Determine the [x, y] coordinate at the center of the cell enclosing the given text.  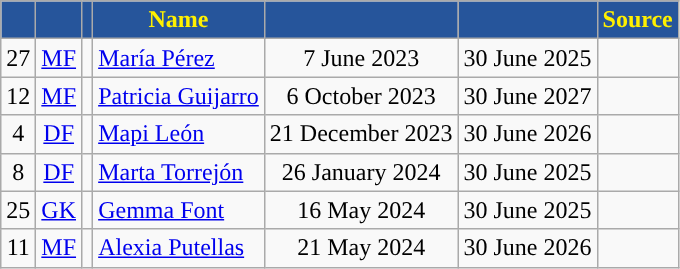
25 [18, 210]
GK [59, 210]
4 [18, 134]
Marta Torrejón [179, 172]
11 [18, 248]
María Pérez [179, 58]
Gemma Font [179, 210]
26 January 2024 [361, 172]
Alexia Putellas [179, 248]
30 June 2027 [528, 96]
7 June 2023 [361, 58]
12 [18, 96]
16 May 2024 [361, 210]
8 [18, 172]
27 [18, 58]
Name [179, 20]
Mapi León [179, 134]
6 October 2023 [361, 96]
Patricia Guijarro [179, 96]
21 December 2023 [361, 134]
Source [638, 20]
21 May 2024 [361, 248]
